Find where the given text appears and provide that cell's center as (X, Y) coordinate. 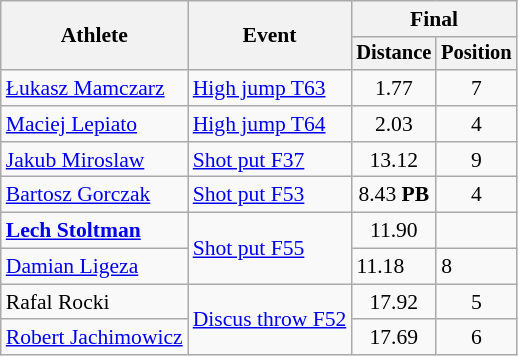
9 (476, 160)
Event (270, 36)
11.18 (394, 267)
Athlete (94, 36)
Rafal Rocki (94, 302)
17.69 (394, 338)
17.92 (394, 302)
Maciej Lepiato (94, 124)
2.03 (394, 124)
Jakub Miroslaw (94, 160)
8.43 PB (394, 195)
Shot put F55 (270, 248)
Shot put F37 (270, 160)
11.90 (394, 231)
Łukasz Mamczarz (94, 88)
7 (476, 88)
Damian Ligeza (94, 267)
High jump T64 (270, 124)
Position (476, 54)
Final (434, 19)
1.77 (394, 88)
Robert Jachimowicz (94, 338)
Distance (394, 54)
6 (476, 338)
8 (476, 267)
Discus throw F52 (270, 320)
Shot put F53 (270, 195)
13.12 (394, 160)
Lech Stoltman (94, 231)
5 (476, 302)
High jump T63 (270, 88)
Bartosz Gorczak (94, 195)
